From the cell containing the given text, extract its center point as (x, y) coordinate. 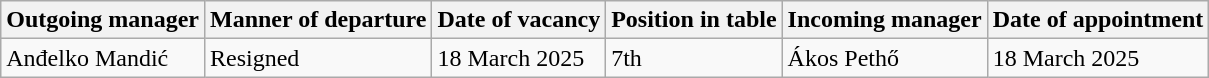
Incoming manager (884, 20)
Position in table (694, 20)
Resigned (318, 58)
Date of vacancy (519, 20)
7th (694, 58)
Manner of departure (318, 20)
Outgoing manager (103, 20)
Anđelko Mandić (103, 58)
Ákos Pethő (884, 58)
Date of appointment (1098, 20)
